Return [X, Y] of the center of cell containing provided text 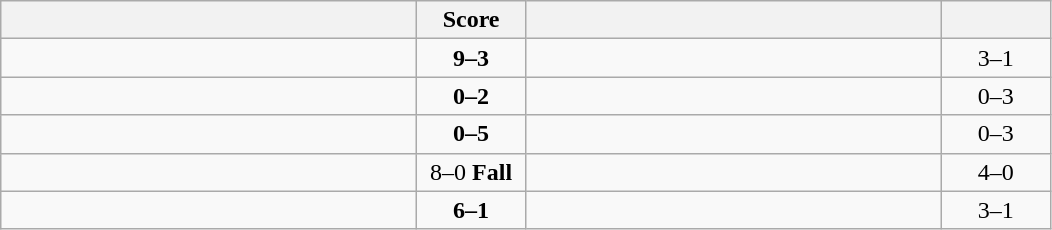
9–3 [472, 58]
0–5 [472, 134]
6–1 [472, 210]
0–2 [472, 96]
8–0 Fall [472, 172]
Score [472, 20]
4–0 [996, 172]
